Return (x, y) of the center of cell containing provided text 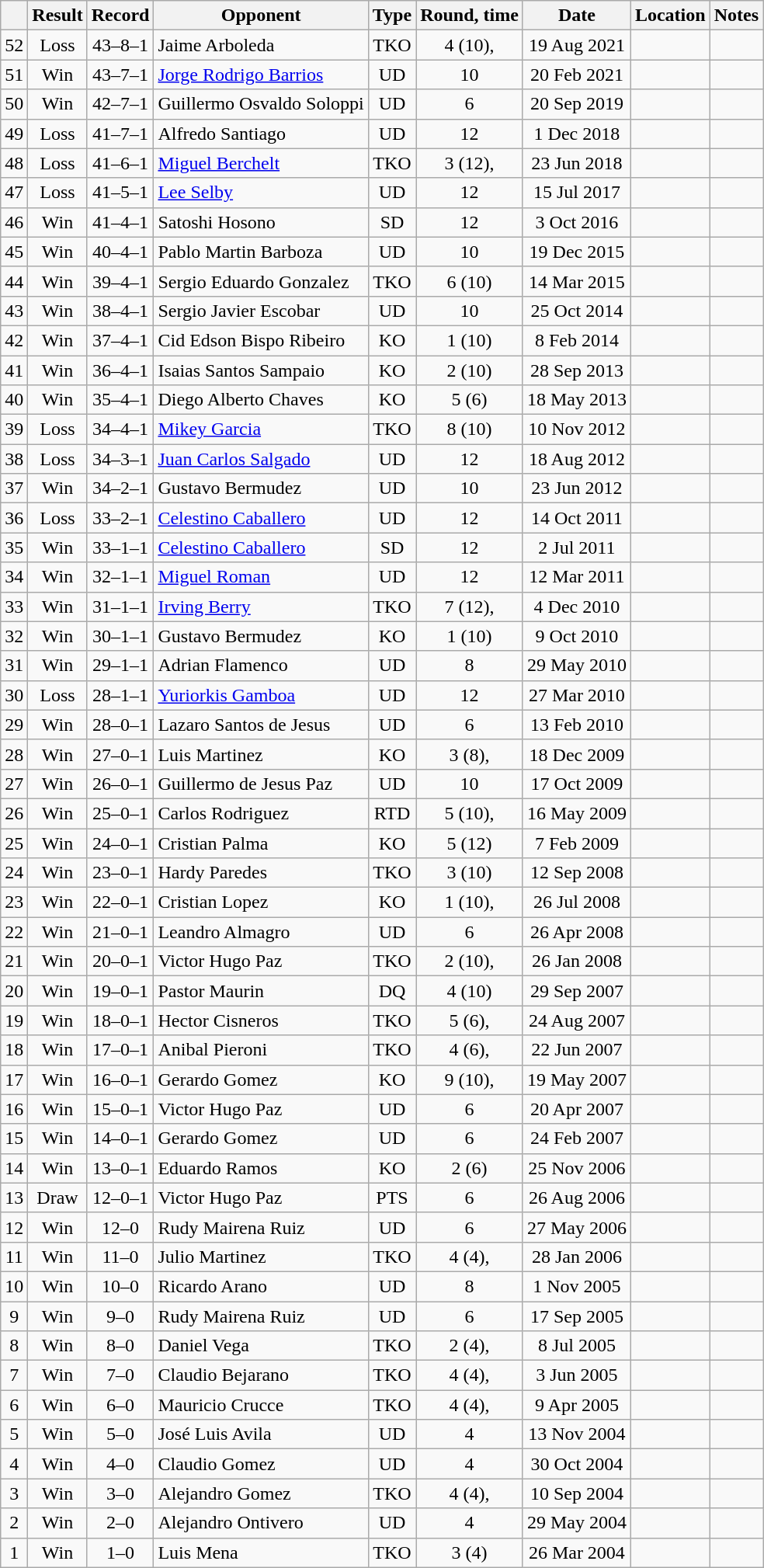
29 Sep 2007 (576, 991)
43–8–1 (120, 45)
18 (14, 1050)
27 (14, 784)
9–0 (120, 1316)
Date (576, 16)
20 Feb 2021 (576, 75)
Cristian Lopez (261, 902)
4–0 (120, 1464)
35–4–1 (120, 400)
42 (14, 340)
Alfredo Santiago (261, 134)
39 (14, 429)
20 Sep 2019 (576, 104)
21 (14, 961)
22–0–1 (120, 902)
Adrian Flamenco (261, 666)
Alejandro Ontivero (261, 1523)
14–0–1 (120, 1139)
Round, time (470, 16)
28–0–1 (120, 725)
27–0–1 (120, 754)
7–0 (120, 1375)
3 (10) (470, 873)
41–7–1 (120, 134)
21–0–1 (120, 932)
22 (14, 932)
Hector Cisneros (261, 1020)
3 Oct 2016 (576, 222)
9 Apr 2005 (576, 1405)
12–0–1 (120, 1198)
Sergio Eduardo Gonzalez (261, 281)
15 Jul 2017 (576, 193)
24–0–1 (120, 843)
49 (14, 134)
31–1–1 (120, 607)
11–0 (120, 1257)
17 (14, 1080)
42–7–1 (120, 104)
34 (14, 577)
39–4–1 (120, 281)
5 (6) (470, 400)
33–1–1 (120, 548)
24 Feb 2007 (576, 1139)
Guillermo Osvaldo Soloppi (261, 104)
29 (14, 725)
1 (10), (470, 902)
12–0 (120, 1227)
29 May 2004 (576, 1523)
18–0–1 (120, 1020)
Claudio Bejarano (261, 1375)
33–2–1 (120, 518)
Yuriorkis Gamboa (261, 695)
48 (14, 163)
32 (14, 636)
18 Dec 2009 (576, 754)
11 (14, 1257)
25 Nov 2006 (576, 1168)
35 (14, 548)
10 Nov 2012 (576, 429)
47 (14, 193)
7 Feb 2009 (576, 843)
24 (14, 873)
Mauricio Crucce (261, 1405)
34–4–1 (120, 429)
1 Nov 2005 (576, 1286)
10 Sep 2004 (576, 1493)
37 (14, 488)
Pastor Maurin (261, 991)
Daniel Vega (261, 1346)
30 (14, 695)
4 (10) (470, 991)
Cid Edson Bispo Ribeiro (261, 340)
Juan Carlos Salgado (261, 459)
17 Oct 2009 (576, 784)
5 (6), (470, 1020)
26–0–1 (120, 784)
46 (14, 222)
5 (14, 1434)
Julio Martinez (261, 1257)
31 (14, 666)
Luis Mena (261, 1552)
Claudio Gomez (261, 1464)
38–4–1 (120, 311)
Record (120, 16)
34–2–1 (120, 488)
Diego Alberto Chaves (261, 400)
8 Jul 2005 (576, 1346)
45 (14, 252)
Alejandro Gomez (261, 1493)
41–5–1 (120, 193)
36 (14, 518)
Jaime Arboleda (261, 45)
5 (10), (470, 813)
16–0–1 (120, 1080)
6 (10) (470, 281)
19 Aug 2021 (576, 45)
44 (14, 281)
1 Dec 2018 (576, 134)
14 (14, 1168)
26 Aug 2006 (576, 1198)
23 (14, 902)
28 (14, 754)
Luis Martinez (261, 754)
41–6–1 (120, 163)
6–0 (120, 1405)
5 (12) (470, 843)
28 Sep 2013 (576, 370)
37–4–1 (120, 340)
50 (14, 104)
40–4–1 (120, 252)
8 Feb 2014 (576, 340)
38 (14, 459)
Location (670, 16)
Satoshi Hosono (261, 222)
19–0–1 (120, 991)
9 (10), (470, 1080)
4 (10), (470, 45)
3 (4) (470, 1552)
1 (14, 1552)
36–4–1 (120, 370)
José Luis Avila (261, 1434)
15–0–1 (120, 1109)
Pablo Martin Barboza (261, 252)
20 (14, 991)
Type (391, 16)
Result (57, 16)
4 Dec 2010 (576, 607)
29 May 2010 (576, 666)
19 Dec 2015 (576, 252)
34–3–1 (120, 459)
26 Jan 2008 (576, 961)
Draw (57, 1198)
Notes (736, 16)
23 Jun 2012 (576, 488)
Leandro Almagro (261, 932)
DQ (391, 991)
Miguel Roman (261, 577)
3 (14, 1493)
2 (6) (470, 1168)
33 (14, 607)
15 (14, 1139)
RTD (391, 813)
2 (4), (470, 1346)
1–0 (120, 1552)
12 Sep 2008 (576, 873)
17–0–1 (120, 1050)
10–0 (120, 1286)
3–0 (120, 1493)
32–1–1 (120, 577)
2 (14, 1523)
4 (6), (470, 1050)
25–0–1 (120, 813)
30 Oct 2004 (576, 1464)
Carlos Rodriguez (261, 813)
3 (12), (470, 163)
13 (14, 1198)
43–7–1 (120, 75)
18 Aug 2012 (576, 459)
19 (14, 1020)
Eduardo Ramos (261, 1168)
2 (10), (470, 961)
Anibal Pieroni (261, 1050)
25 (14, 843)
9 Oct 2010 (576, 636)
23–0–1 (120, 873)
7 (12), (470, 607)
23 Jun 2018 (576, 163)
26 Mar 2004 (576, 1552)
Ricardo Arano (261, 1286)
41 (14, 370)
26 Jul 2008 (576, 902)
Miguel Berchelt (261, 163)
13 Nov 2004 (576, 1434)
9 (14, 1316)
PTS (391, 1198)
Isaias Santos Sampaio (261, 370)
20–0–1 (120, 961)
28–1–1 (120, 695)
Irving Berry (261, 607)
5–0 (120, 1434)
8 (10) (470, 429)
30–1–1 (120, 636)
29–1–1 (120, 666)
26 Apr 2008 (576, 932)
13 Feb 2010 (576, 725)
17 Sep 2005 (576, 1316)
12 Mar 2011 (576, 577)
3 (8), (470, 754)
25 Oct 2014 (576, 311)
7 (14, 1375)
8–0 (120, 1346)
16 (14, 1109)
18 May 2013 (576, 400)
13–0–1 (120, 1168)
2 Jul 2011 (576, 548)
2–0 (120, 1523)
Lazaro Santos de Jesus (261, 725)
24 Aug 2007 (576, 1020)
27 Mar 2010 (576, 695)
16 May 2009 (576, 813)
26 (14, 813)
3 Jun 2005 (576, 1375)
Mikey Garcia (261, 429)
14 Mar 2015 (576, 281)
19 May 2007 (576, 1080)
Sergio Javier Escobar (261, 311)
40 (14, 400)
Hardy Paredes (261, 873)
Cristian Palma (261, 843)
14 Oct 2011 (576, 518)
41–4–1 (120, 222)
Jorge Rodrigo Barrios (261, 75)
52 (14, 45)
22 Jun 2007 (576, 1050)
51 (14, 75)
20 Apr 2007 (576, 1109)
Opponent (261, 16)
Lee Selby (261, 193)
43 (14, 311)
Guillermo de Jesus Paz (261, 784)
27 May 2006 (576, 1227)
28 Jan 2006 (576, 1257)
2 (10) (470, 370)
